Locate the cell with the specified text and output its (x, y) center coordinate. 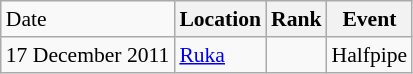
Location (220, 19)
Date (88, 19)
Halfpipe (370, 55)
Rank (296, 19)
17 December 2011 (88, 55)
Ruka (220, 55)
Event (370, 19)
